Return the [x, y] coordinate for the center point of the cell that contains the specified text.  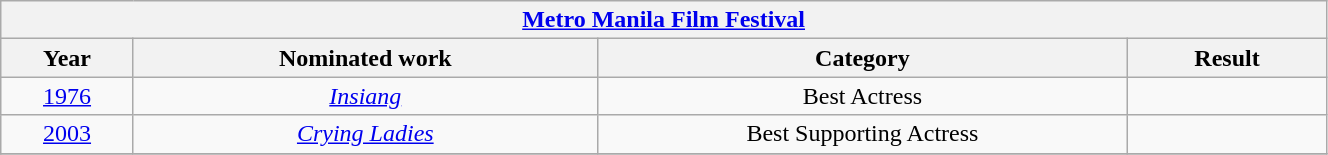
Year [68, 58]
2003 [68, 134]
1976 [68, 96]
Crying Ladies [365, 134]
Metro Manila Film Festival [664, 20]
Result [1228, 58]
Nominated work [365, 58]
Best Actress [862, 96]
Insiang [365, 96]
Best Supporting Actress [862, 134]
Category [862, 58]
